Determine the (x, y) coordinate at the center of the cell enclosing the given text.  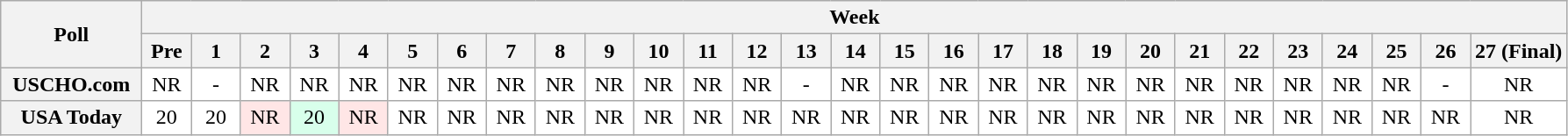
21 (1199, 51)
13 (806, 51)
7 (511, 51)
16 (954, 51)
8 (560, 51)
23 (1298, 51)
3 (314, 51)
15 (905, 51)
25 (1396, 51)
12 (757, 51)
10 (658, 51)
9 (609, 51)
19 (1101, 51)
24 (1347, 51)
27 (Final) (1519, 51)
22 (1249, 51)
4 (363, 51)
USA Today (72, 118)
Week (855, 18)
17 (1003, 51)
2 (265, 51)
Pre (167, 51)
14 (856, 51)
5 (412, 51)
Poll (72, 34)
1 (216, 51)
USCHO.com (72, 84)
11 (707, 51)
18 (1052, 51)
26 (1445, 51)
6 (462, 51)
